Provide the (X, Y) coordinate of the cell's center where the given text is located.  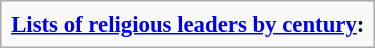
Lists of religious leaders by century: (188, 24)
